Pinpoint the cell where the given text exists, returning its (X, Y) midpoint coordinate. 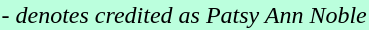
- denotes credited as Patsy Ann Noble (184, 15)
